Determine the [X, Y] coordinate at the center of the cell enclosing the given text.  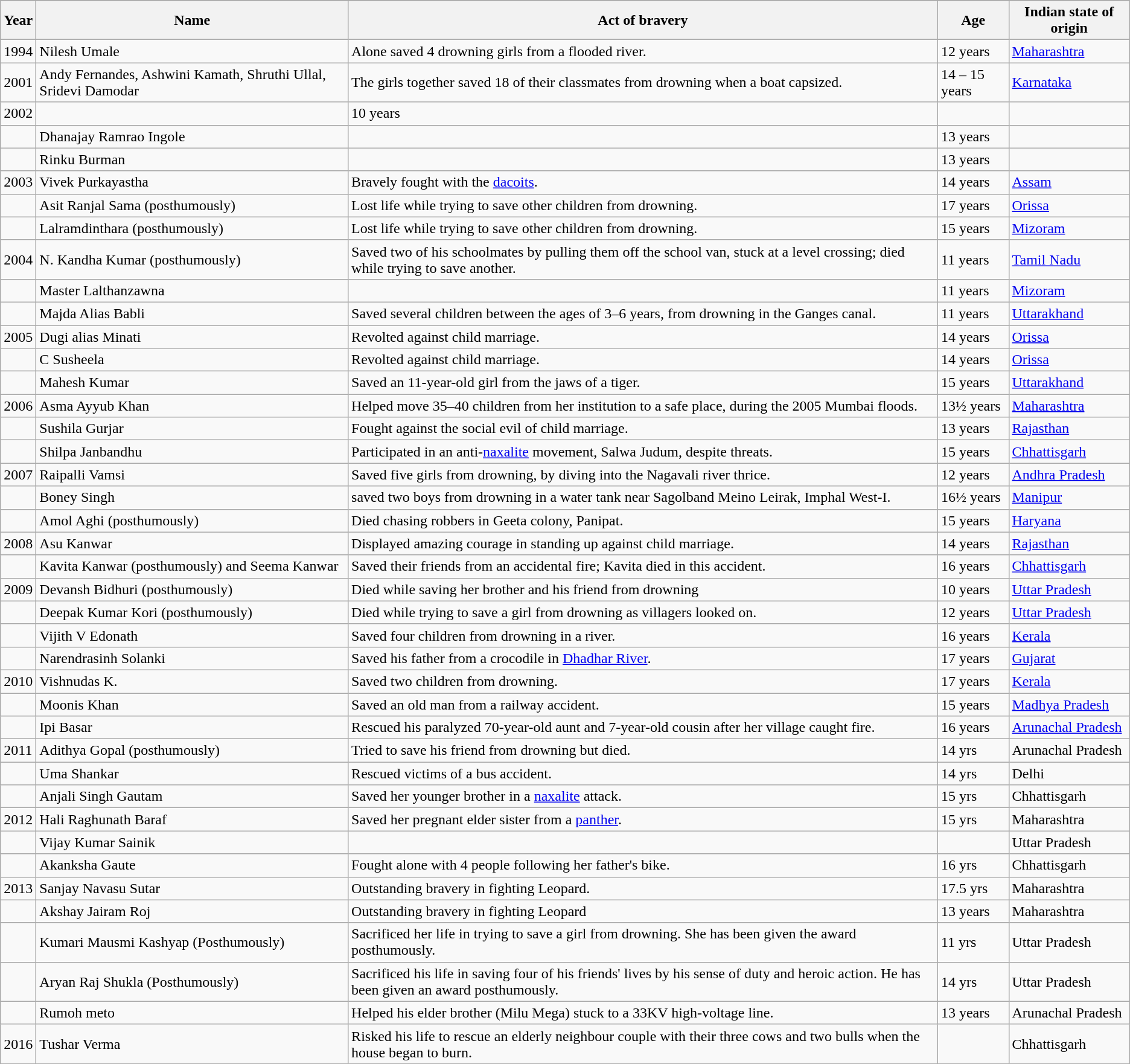
Ipi Basar [192, 728]
Lalramdinthara (posthumously) [192, 228]
Sanjay Navasu Sutar [192, 888]
Madhya Pradesh [1069, 705]
11 yrs [973, 942]
Nilesh Umale [192, 51]
2009 [18, 589]
16 yrs [973, 865]
Year [18, 21]
Rescued his paralyzed 70-year-old aunt and 7-year-old cousin after her village caught fire. [643, 728]
Andhra Pradesh [1069, 475]
Rumoh meto [192, 1013]
Vijith V Edonath [192, 635]
Shilpa Janbandhu [192, 452]
Kumari Mausmi Kashyap (Posthumously) [192, 942]
Bravely fought with the dacoits. [643, 182]
Mahesh Kumar [192, 383]
Andy Fernandes, Ashwini Kamath, Shruthi Ullal, Sridevi Damodar [192, 82]
Moonis Khan [192, 705]
2001 [18, 82]
2003 [18, 182]
Deepak Kumar Kori (posthumously) [192, 612]
Indian state of origin [1069, 21]
Died chasing robbers in Geeta colony, Panipat. [643, 521]
2011 [18, 751]
Kavita Kanwar (posthumously) and Seema Kanwar [192, 566]
2006 [18, 406]
17.5 yrs [973, 888]
1994 [18, 51]
Asit Ranjal Sama (posthumously) [192, 205]
Manipur [1069, 498]
Sushila Gurjar [192, 429]
Dhanajay Ramrao Ingole [192, 136]
Dugi alias Minati [192, 336]
The girls together saved 18 of their classmates from drowning when a boat capsized. [643, 82]
Saved several children between the ages of 3–6 years, from drowning in the Ganges canal. [643, 313]
Saved their friends from an accidental fire; Kavita died in this accident. [643, 566]
2016 [18, 1043]
Vishnudas K. [192, 681]
Sacrificed his life in saving four of his friends' lives by his sense of duty and heroic action. He has been given an award posthumously. [643, 982]
Tushar Verma [192, 1043]
Karnataka [1069, 82]
Tried to save his friend from drowning but died. [643, 751]
2002 [18, 114]
2008 [18, 543]
Uma Shankar [192, 774]
Alone saved 4 drowning girls from a flooded river. [643, 51]
Saved two of his schoolmates by pulling them off the school van, stuck at a level crossing; died while trying to save another. [643, 260]
Haryana [1069, 521]
2013 [18, 888]
Saved an old man from a railway accident. [643, 705]
Act of bravery [643, 21]
Saved two children from drowning. [643, 681]
2010 [18, 681]
14 – 15 years [973, 82]
Akanksha Gaute [192, 865]
Raipalli Vamsi [192, 475]
13½ years [973, 406]
Asma Ayyub Khan [192, 406]
Adithya Gopal (posthumously) [192, 751]
Anjali Singh Gautam [192, 796]
Age [973, 21]
Fought against the social evil of child marriage. [643, 429]
Majda Alias Babli [192, 313]
Tamil Nadu [1069, 260]
Saved four children from drowning in a river. [643, 635]
Boney Singh [192, 498]
Risked his life to rescue an elderly neighbour couple with their three cows and two bulls when the house began to burn. [643, 1043]
Assam [1069, 182]
C Susheela [192, 360]
Participated in an anti-naxalite movement, Salwa Judum, despite threats. [643, 452]
Died while trying to save a girl from drowning as villagers looked on. [643, 612]
2007 [18, 475]
Outstanding bravery in fighting Leopard. [643, 888]
Saved her younger brother in a naxalite attack. [643, 796]
Amol Aghi (posthumously) [192, 521]
Hali Raghunath Baraf [192, 819]
Sacrificed her life in trying to save a girl from drowning. She has been given the award posthumously. [643, 942]
Gujarat [1069, 658]
N. Kandha Kumar (posthumously) [192, 260]
Master Lalthanzawna [192, 290]
2004 [18, 260]
Devansh Bidhuri (posthumously) [192, 589]
16½ years [973, 498]
Saved her pregnant elder sister from a panther. [643, 819]
Saved five girls from drowning, by diving into the Nagavali river thrice. [643, 475]
Died while saving her brother and his friend from drowning [643, 589]
Fought alone with 4 people following her father's bike. [643, 865]
Vivek Purkayastha [192, 182]
Displayed amazing courage in standing up against child marriage. [643, 543]
Outstanding bravery in fighting Leopard [643, 911]
Name [192, 21]
Saved an 11-year-old girl from the jaws of a tiger. [643, 383]
saved two boys from drowning in a water tank near Sagolband Meino Leirak, Imphal West-I. [643, 498]
Helped his elder brother (Milu Mega) stuck to a 33KV high-voltage line. [643, 1013]
Helped move 35–40 children from her institution to a safe place, during the 2005 Mumbai floods. [643, 406]
Aryan Raj Shukla (Posthumously) [192, 982]
Rinku Burman [192, 159]
Narendrasinh Solanki [192, 658]
Delhi [1069, 774]
Saved his father from a crocodile in Dhadhar River. [643, 658]
2012 [18, 819]
Asu Kanwar [192, 543]
Vijay Kumar Sainik [192, 842]
2005 [18, 336]
Rescued victims of a bus accident. [643, 774]
Akshay Jairam Roj [192, 911]
